Detect which cell encompasses the target text, then output its (X, Y) center coordinate. 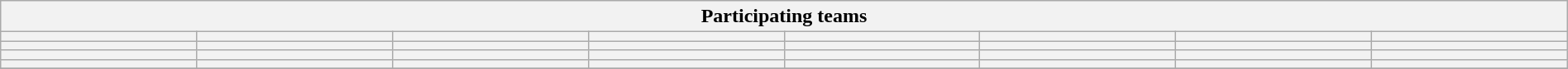
Participating teams (784, 16)
